Output the [x, y] coordinate of the center of the cell containing the given text.  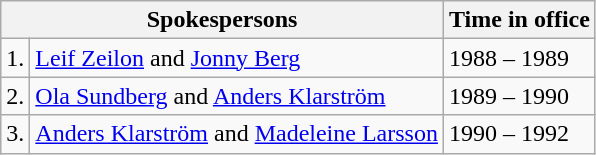
3. [16, 134]
1990 – 1992 [519, 134]
Leif Zeilon and Jonny Berg [237, 58]
2. [16, 96]
1988 – 1989 [519, 58]
Ola Sundberg and Anders Klarström [237, 96]
Time in office [519, 20]
1989 – 1990 [519, 96]
Anders Klarström and Madeleine Larsson [237, 134]
Spokespersons [222, 20]
1. [16, 58]
